Output the [x, y] coordinate of the center of the cell containing the given text.  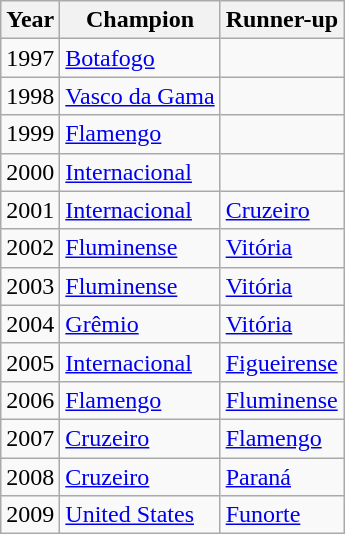
Champion [140, 20]
2004 [30, 324]
Runner-up [282, 20]
Figueirense [282, 362]
Funorte [282, 515]
Vasco da Gama [140, 96]
1997 [30, 58]
Botafogo [140, 58]
Paraná [282, 477]
Year [30, 20]
2006 [30, 400]
2000 [30, 172]
2007 [30, 438]
2009 [30, 515]
2008 [30, 477]
Grêmio [140, 324]
2003 [30, 286]
1998 [30, 96]
2001 [30, 210]
1999 [30, 134]
United States [140, 515]
2005 [30, 362]
2002 [30, 248]
